Return [X, Y] of the center of cell containing provided text 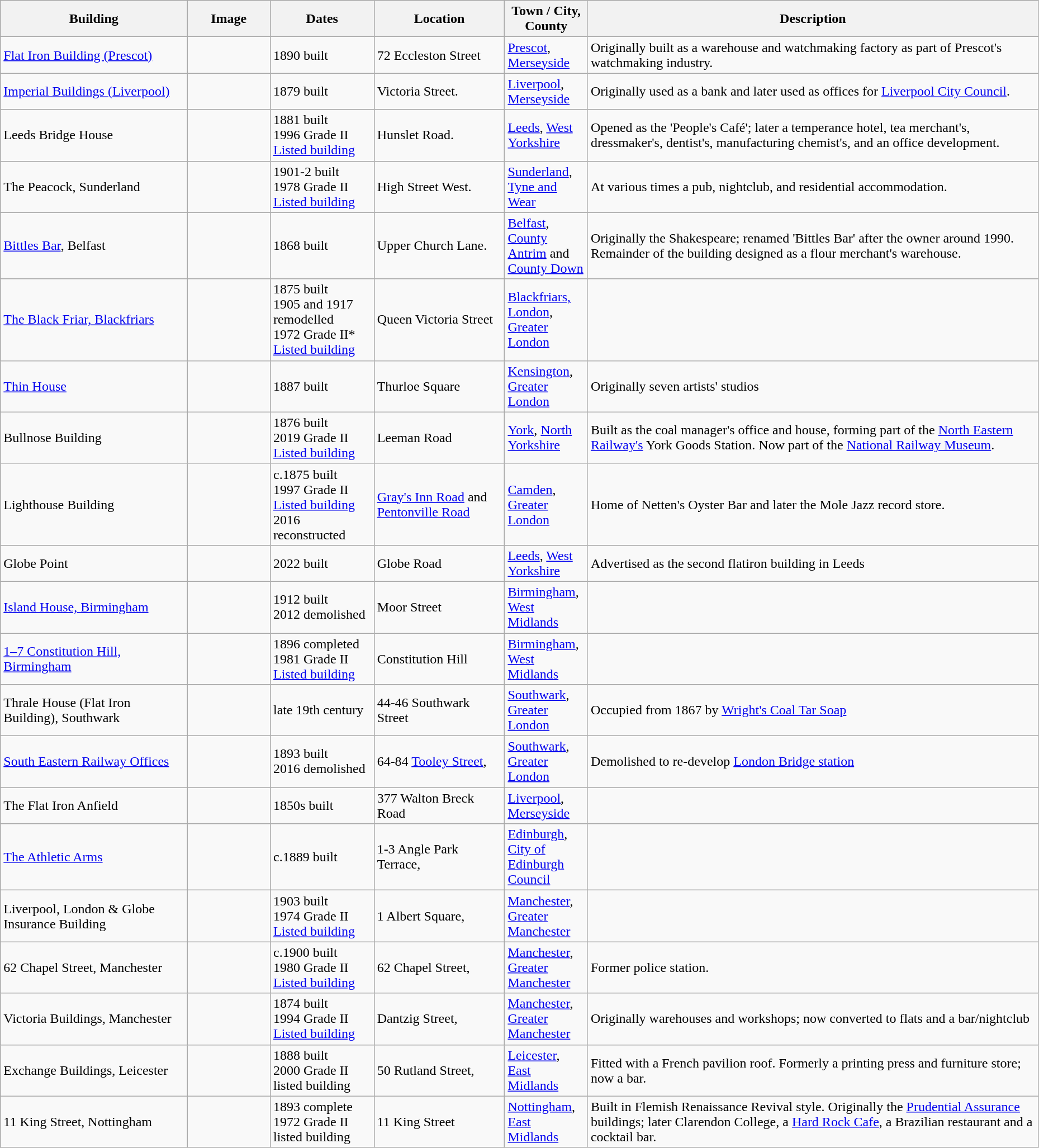
1–7 Constitution Hill, Birmingham [94, 658]
Building [94, 19]
44-46 Southwark Street [439, 710]
Image [229, 19]
Leeman Road [439, 438]
Originally the Shakespeare; renamed 'Bittles Bar' after the owner around 1990. Remainder of the building designed as a flour merchant's warehouse. [813, 246]
High Street West. [439, 187]
Blackfriars, London, Greater London [547, 320]
Gray's Inn Road and Pentonville Road [439, 504]
Edinburgh, City of Edinburgh Council [547, 857]
late 19th century [322, 710]
Hunslet Road. [439, 135]
Former police station. [813, 967]
Originally warehouses and workshops; now converted to flats and a bar/nightclub [813, 1019]
Advertised as the second flatiron building in Leeds [813, 563]
At various times a pub, nightclub, and residential accommodation. [813, 187]
Home of Netten's Oyster Bar and later the Mole Jazz record store. [813, 504]
1903 built1974 Grade II Listed building [322, 916]
1876 built2019 Grade II Listed building [322, 438]
Nottingham, East Midlands [547, 1122]
Bullnose Building [94, 438]
Leeds Bridge House [94, 135]
Constitution Hill [439, 658]
1879 built [322, 92]
72 Eccleston Street [439, 55]
2022 built [322, 563]
1901-2 built1978 Grade II Listed building [322, 187]
Island House, Birmingham [94, 607]
1896 completed1981 Grade II Listed building [322, 658]
Victoria Street. [439, 92]
Exchange Buildings, Leicester [94, 1070]
1893 complete 1972 Grade II listed building [322, 1122]
1887 built [322, 386]
Dantzig Street, [439, 1019]
Originally seven artists' studios [813, 386]
Liverpool, London & Globe Insurance Building [94, 916]
1893 built2016 demolished [322, 762]
Dates [322, 19]
62 Chapel Street, [439, 967]
Occupied from 1867 by Wright's Coal Tar Soap [813, 710]
Lighthouse Building [94, 504]
1881 built1996 Grade II Listed building [322, 135]
Globe Road [439, 563]
1912 built2012 demolished [322, 607]
1890 built [322, 55]
50 Rutland Street, [439, 1070]
1850s built [322, 806]
c.1875 built1997 Grade II Listed building2016 reconstructed [322, 504]
377 Walton Breck Road [439, 806]
The Black Friar, Blackfriars [94, 320]
Globe Point [94, 563]
Victoria Buildings, Manchester [94, 1019]
Belfast, County Antrim and County Down [547, 246]
Thin House [94, 386]
62 Chapel Street, Manchester [94, 967]
Description [813, 19]
1875 built1905 and 1917 remodelled1972 Grade II* Listed building [322, 320]
Thurloe Square [439, 386]
York, North Yorkshire [547, 438]
Town / City, County [547, 19]
Opened as the 'People's Café'; later a temperance hotel, tea merchant's, dressmaker's, dentist's, manufacturing chemist's, and an office development. [813, 135]
Originally built as a warehouse and watchmaking factory as part of Prescot's watchmaking industry. [813, 55]
Sunderland, Tyne and Wear [547, 187]
Leicester, East Midlands [547, 1070]
Camden, Greater London [547, 504]
The Peacock, Sunderland [94, 187]
11 King Street [439, 1122]
11 King Street, Nottingham [94, 1122]
Demolished to re-develop London Bridge station [813, 762]
Kensington, Greater London [547, 386]
Thrale House (Flat Iron Building), Southwark [94, 710]
The Athletic Arms [94, 857]
1874 built1994 Grade II Listed building [322, 1019]
Location [439, 19]
c.1900 built1980 Grade II Listed building [322, 967]
Upper Church Lane. [439, 246]
1888 built 2000 Grade II listed building [322, 1070]
1 Albert Square, [439, 916]
c.1889 built [322, 857]
Queen Victoria Street [439, 320]
1-3 Angle Park Terrace, [439, 857]
Prescot, Merseyside [547, 55]
Imperial Buildings (Liverpool) [94, 92]
Moor Street [439, 607]
Originally used as a bank and later used as offices for Liverpool City Council. [813, 92]
64-84 Tooley Street, [439, 762]
Bittles Bar, Belfast [94, 246]
1868 built [322, 246]
South Eastern Railway Offices [94, 762]
Flat Iron Building (Prescot) [94, 55]
The Flat Iron Anfield [94, 806]
Fitted with a French pavilion roof. Formerly a printing press and furniture store; now a bar. [813, 1070]
